Extract the (x, y) coordinate from the center of the cell holding the provided text.  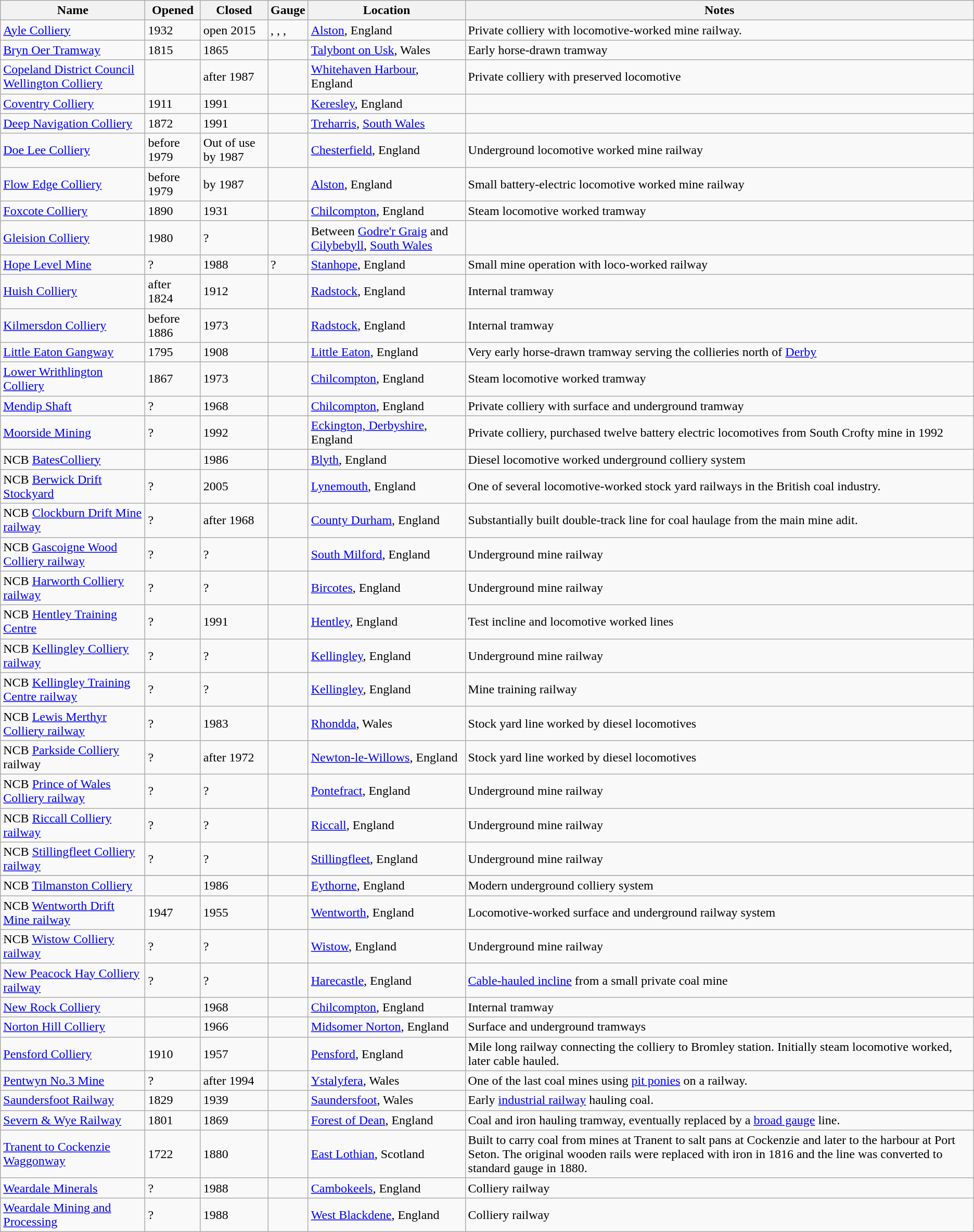
2005 (234, 486)
1908 (234, 352)
Mine training railway (719, 689)
after 1972 (234, 757)
1722 (173, 1154)
1932 (173, 30)
Kilmersdon Colliery (73, 325)
Weardale Mining and Processing (73, 1215)
1912 (234, 291)
NCB Gascoigne Wood Colliery railway (73, 554)
Modern underground colliery system (719, 886)
1829 (173, 1100)
Saundersfoot, Wales (387, 1100)
NCB Harworth Colliery railway (73, 588)
NCB Tilmanston Colliery (73, 886)
Deep Navigation Colliery (73, 123)
1955 (234, 913)
Coal and iron hauling tramway, eventually replaced by a broad gauge line. (719, 1120)
NCB Stillingfleet Colliery railway (73, 859)
1815 (173, 50)
Ystalyfera, Wales (387, 1081)
West Blackdene, England (387, 1215)
Mendip Shaft (73, 406)
Bryn Oer Tramway (73, 50)
1801 (173, 1120)
NCB Riccall Colliery railway (73, 824)
Newton-le-Willows, England (387, 757)
Lower Writhlington Colliery (73, 379)
NCB Prince of Wales Colliery railway (73, 791)
NCB Wentworth Drift Mine railway (73, 913)
NCB Lewis Merthyr Colliery railway (73, 723)
Bircotes, England (387, 588)
Eythorne, England (387, 886)
1957 (234, 1053)
, , , (288, 30)
Early industrial railway hauling coal. (719, 1100)
Pontefract, England (387, 791)
Huish Colliery (73, 291)
before 1886 (173, 325)
Substantially built double-track line for coal haulage from the main mine adit. (719, 520)
Wistow, England (387, 946)
1931 (234, 211)
New Rock Colliery (73, 1007)
Harecastle, England (387, 981)
Copeland District Council Wellington Colliery (73, 77)
1939 (234, 1100)
Locomotive-worked surface and underground railway system (719, 913)
after 1994 (234, 1081)
Blyth, England (387, 460)
Closed (234, 10)
Chesterfield, England (387, 150)
One of several locomotive-worked stock yard railways in the British coal industry. (719, 486)
open 2015 (234, 30)
Diesel locomotive worked underground colliery system (719, 460)
Rhondda, Wales (387, 723)
Foxcote Colliery (73, 211)
1869 (234, 1120)
1867 (173, 379)
NCB Clockburn Drift Mine railway (73, 520)
Surface and underground tramways (719, 1027)
NCB Parkside Colliery railway (73, 757)
Stanhope, England (387, 264)
Cambokeels, England (387, 1188)
Midsomer Norton, England (387, 1027)
Pensford Colliery (73, 1053)
Coventry Colliery (73, 104)
Private colliery, purchased twelve battery electric locomotives from South Crofty mine in 1992 (719, 433)
after 1824 (173, 291)
Private colliery with surface and underground tramway (719, 406)
Early horse-drawn tramway (719, 50)
1795 (173, 352)
East Lothian, Scotland (387, 1154)
Private colliery with preserved locomotive (719, 77)
after 1987 (234, 77)
by 1987 (234, 184)
Private colliery with locomotive-worked mine railway. (719, 30)
NCB Hentley Training Centre (73, 621)
Location (387, 10)
Flow Edge Colliery (73, 184)
1966 (234, 1027)
Little Eaton Gangway (73, 352)
NCB Berwick Drift Stockyard (73, 486)
Eckington, Derbyshire, England (387, 433)
Riccall, England (387, 824)
Keresley, England (387, 104)
Whitehaven Harbour, England (387, 77)
Hope Level Mine (73, 264)
Notes (719, 10)
Very early horse-drawn tramway serving the collieries north of Derby (719, 352)
South Milford, England (387, 554)
1865 (234, 50)
Pensford, England (387, 1053)
1947 (173, 913)
Mile long railway connecting the colliery to Bromley station. Initially steam locomotive worked, later cable hauled. (719, 1053)
Gleision Colliery (73, 237)
Small battery-electric locomotive worked mine railway (719, 184)
Stillingfleet, England (387, 859)
Little Eaton, England (387, 352)
Opened (173, 10)
Name (73, 10)
Small mine operation with loco-worked railway (719, 264)
after 1968 (234, 520)
Wentworth, England (387, 913)
1983 (234, 723)
1872 (173, 123)
Treharris, South Wales (387, 123)
1890 (173, 211)
Cable-hauled incline from a small private coal mine (719, 981)
Out of use by 1987 (234, 150)
1880 (234, 1154)
Test incline and locomotive worked lines (719, 621)
Ayle Colliery (73, 30)
Underground locomotive worked mine railway (719, 150)
County Durham, England (387, 520)
NCB Wistow Colliery railway (73, 946)
Saundersfoot Railway (73, 1100)
1992 (234, 433)
NCB Kellingley Training Centre railway (73, 689)
NCB BatesColliery (73, 460)
Talybont on Usk, Wales (387, 50)
One of the last coal mines using pit ponies on a railway. (719, 1081)
Between Godre'r Graig and Cilybebyll, South Wales (387, 237)
Moorside Mining (73, 433)
Weardale Minerals (73, 1188)
Severn & Wye Railway (73, 1120)
Doe Lee Colliery (73, 150)
1980 (173, 237)
1910 (173, 1053)
New Peacock Hay Colliery railway (73, 981)
Forest of Dean, England (387, 1120)
Gauge (288, 10)
Lynemouth, England (387, 486)
Pentwyn No.3 Mine (73, 1081)
Tranent to Cockenzie Waggonway (73, 1154)
Norton Hill Colliery (73, 1027)
1911 (173, 104)
NCB Kellingley Colliery railway (73, 656)
Hentley, England (387, 621)
